Identify which cell holds the provided text, then report its [x, y] central coordinate. 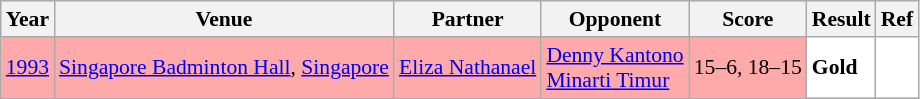
15–6, 18–15 [748, 68]
Denny Kantono Minarti Timur [614, 68]
Singapore Badminton Hall, Singapore [224, 68]
Venue [224, 19]
Result [842, 19]
Score [748, 19]
Gold [842, 68]
1993 [28, 68]
Opponent [614, 19]
Ref [897, 19]
Year [28, 19]
Partner [468, 19]
Eliza Nathanael [468, 68]
